Scan for the cell matching the given text and deliver its [x, y] coordinate at center. 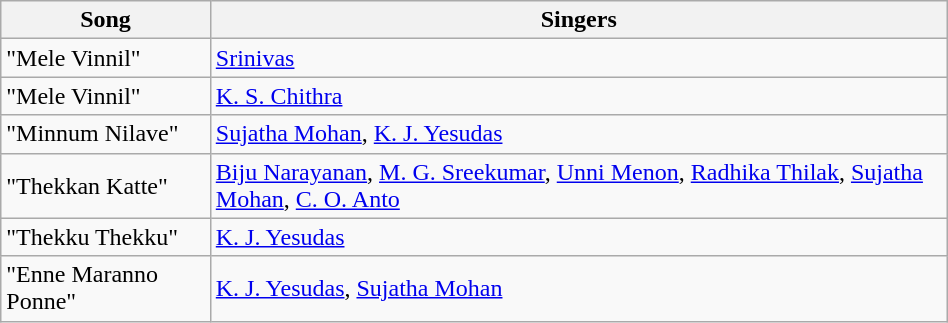
K. J. Yesudas, Sujatha Mohan [578, 288]
Srinivas [578, 58]
Song [106, 20]
"Minnum Nilave" [106, 134]
K. S. Chithra [578, 96]
K. J. Yesudas [578, 237]
"Enne Maranno Ponne" [106, 288]
Singers [578, 20]
"Thekkan Katte" [106, 186]
Sujatha Mohan, K. J. Yesudas [578, 134]
Biju Narayanan, M. G. Sreekumar, Unni Menon, Radhika Thilak, Sujatha Mohan, C. O. Anto [578, 186]
"Thekku Thekku" [106, 237]
